From the cell containing the given text, extract its center point as [X, Y] coordinate. 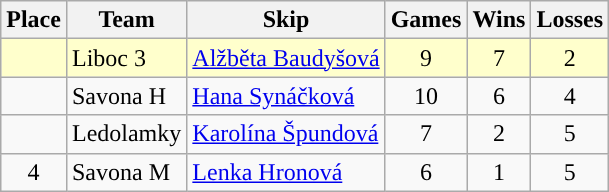
Losses [570, 20]
Savona M [126, 172]
Liboc 3 [126, 58]
Karolína Špundová [286, 134]
10 [426, 96]
Games [426, 20]
Alžběta Baudyšová [286, 58]
1 [499, 172]
Skip [286, 20]
Team [126, 20]
Ledolamky [126, 134]
Lenka Hronová [286, 172]
9 [426, 58]
Hana Synáčková [286, 96]
Wins [499, 20]
Place [34, 20]
Savona H [126, 96]
